Capture the cell that displays the provided text and extract its [x, y] central coordinate. 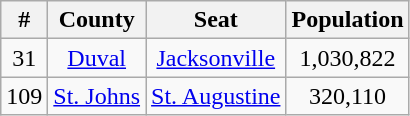
County [97, 20]
Duval [97, 58]
1,030,822 [348, 58]
# [24, 20]
Seat [216, 20]
Population [348, 20]
109 [24, 96]
31 [24, 58]
Jacksonville [216, 58]
320,110 [348, 96]
St. Augustine [216, 96]
St. Johns [97, 96]
